From the cell containing the given text, extract its center point as (X, Y) coordinate. 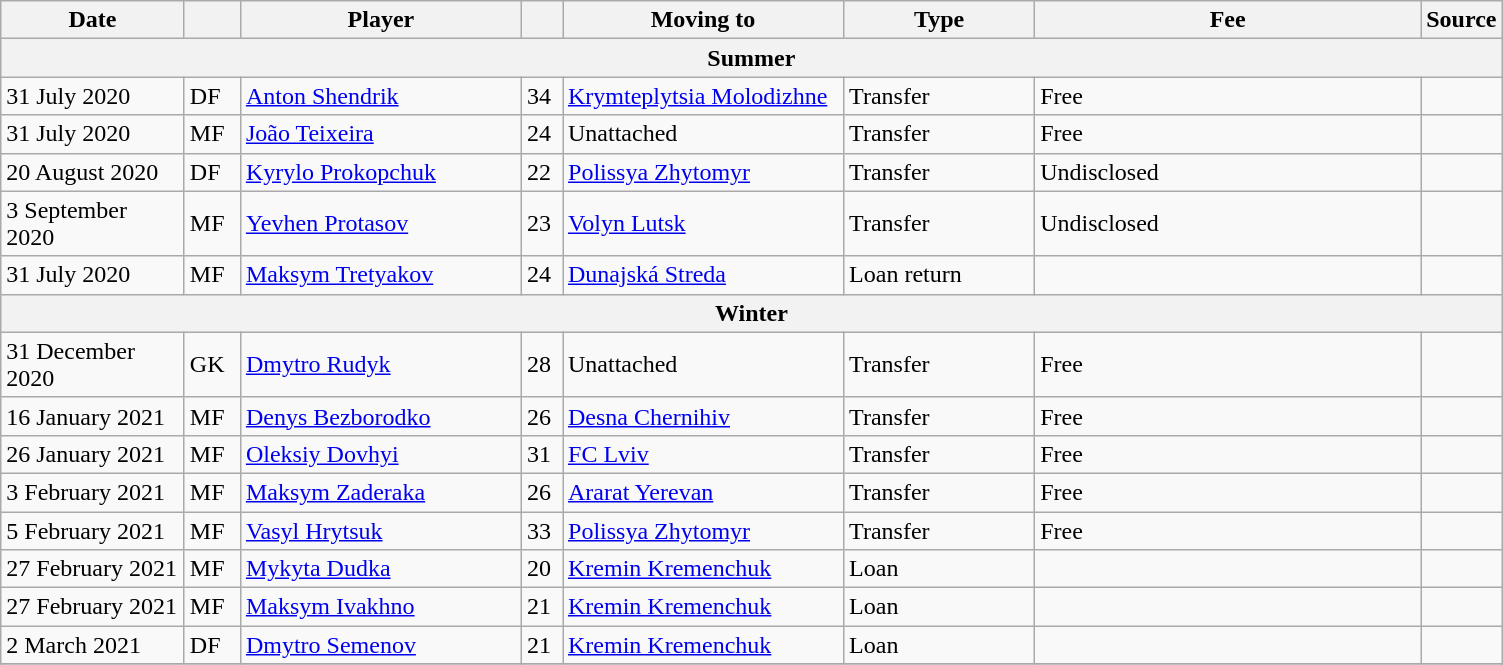
Kyrylo Prokopchuk (380, 172)
Denys Bezborodko (380, 416)
Summer (752, 58)
Dmytro Rudyk (380, 364)
Desna Chernihiv (702, 416)
3 February 2021 (93, 492)
34 (542, 96)
20 (542, 569)
FC Lviv (702, 454)
2 March 2021 (93, 645)
Dmytro Semenov (380, 645)
Ararat Yerevan (702, 492)
Anton Shendrik (380, 96)
Maksym Zaderaka (380, 492)
Winter (752, 313)
22 (542, 172)
5 February 2021 (93, 531)
Moving to (702, 20)
Source (1462, 20)
Vasyl Hrytsuk (380, 531)
28 (542, 364)
Oleksiy Dovhyi (380, 454)
16 January 2021 (93, 416)
33 (542, 531)
Krymteplytsia Molodizhne (702, 96)
Loan return (940, 275)
Maksym Ivakhno (380, 607)
GK (212, 364)
Date (93, 20)
3 September 2020 (93, 224)
Type (940, 20)
31 (542, 454)
Mykyta Dudka (380, 569)
31 December 2020 (93, 364)
Player (380, 20)
Dunajská Streda (702, 275)
Fee (1228, 20)
26 January 2021 (93, 454)
Volyn Lutsk (702, 224)
Yevhen Protasov (380, 224)
Maksym Tretyakov (380, 275)
20 August 2020 (93, 172)
João Teixeira (380, 134)
23 (542, 224)
